Capture the cell that displays the provided text and extract its (X, Y) central coordinate. 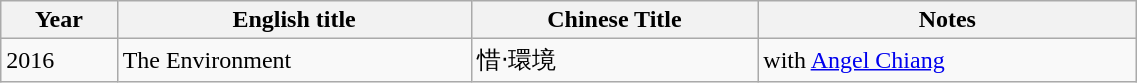
Year (59, 20)
with Angel Chiang (948, 60)
惜‧環境 (614, 60)
The Environment (294, 60)
English title (294, 20)
Chinese Title (614, 20)
2016 (59, 60)
Notes (948, 20)
